Return the (x, y) coordinate for the center point of the cell that contains the specified text.  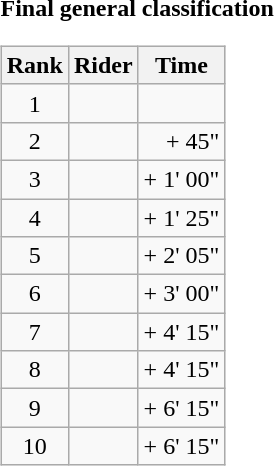
7 (34, 332)
+ 45" (182, 141)
3 (34, 179)
Time (182, 65)
6 (34, 294)
Rank (34, 65)
Rider (103, 65)
+ 1' 00" (182, 179)
+ 1' 25" (182, 217)
5 (34, 256)
9 (34, 408)
1 (34, 103)
+ 2' 05" (182, 256)
8 (34, 370)
2 (34, 141)
10 (34, 446)
+ 3' 00" (182, 294)
4 (34, 217)
